Return (X, Y) of the center of cell containing provided text 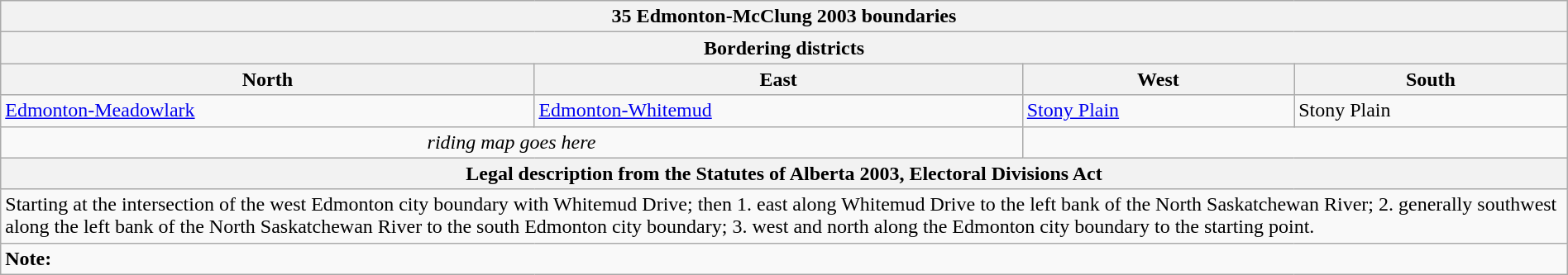
35 Edmonton-McClung 2003 boundaries (784, 17)
Edmonton-Whitemud (778, 111)
Edmonton-Meadowlark (268, 111)
Legal description from the Statutes of Alberta 2003, Electoral Divisions Act (784, 173)
West (1158, 79)
riding map goes here (511, 142)
South (1431, 79)
Note: (784, 258)
East (778, 79)
North (268, 79)
Bordering districts (784, 48)
